Pinpoint the cell where the given text exists, returning its [X, Y] midpoint coordinate. 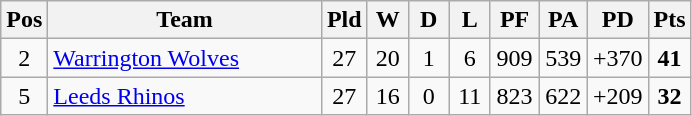
622 [564, 96]
6 [470, 58]
PF [514, 20]
+370 [618, 58]
Team [185, 20]
1 [428, 58]
W [388, 20]
PA [564, 20]
PD [618, 20]
L [470, 20]
Pts [670, 20]
16 [388, 96]
20 [388, 58]
Pos [24, 20]
539 [564, 58]
5 [24, 96]
2 [24, 58]
Pld [344, 20]
41 [670, 58]
823 [514, 96]
Leeds Rhinos [185, 96]
11 [470, 96]
32 [670, 96]
D [428, 20]
Warrington Wolves [185, 58]
909 [514, 58]
+209 [618, 96]
0 [428, 96]
